Identify which cell holds the provided text, then report its [x, y] central coordinate. 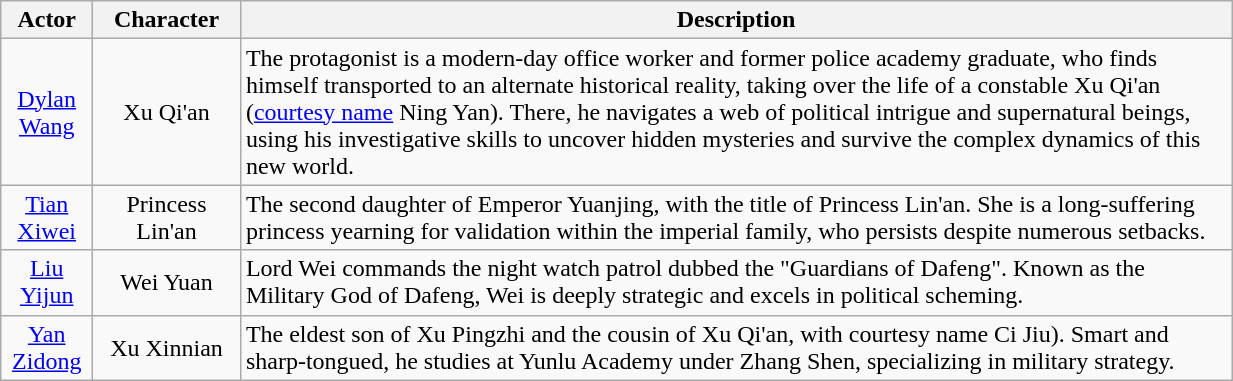
Dylan Wang [47, 112]
Princess Lin'an [167, 218]
Xu Qi'an [167, 112]
Character [167, 20]
Description [736, 20]
Tian Xiwei [47, 218]
Xu Xinnian [167, 348]
Yan Zidong [47, 348]
Actor [47, 20]
Wei Yuan [167, 282]
Liu Yijun [47, 282]
